Provide the [X, Y] coordinate of the cell's center where the given text is located.  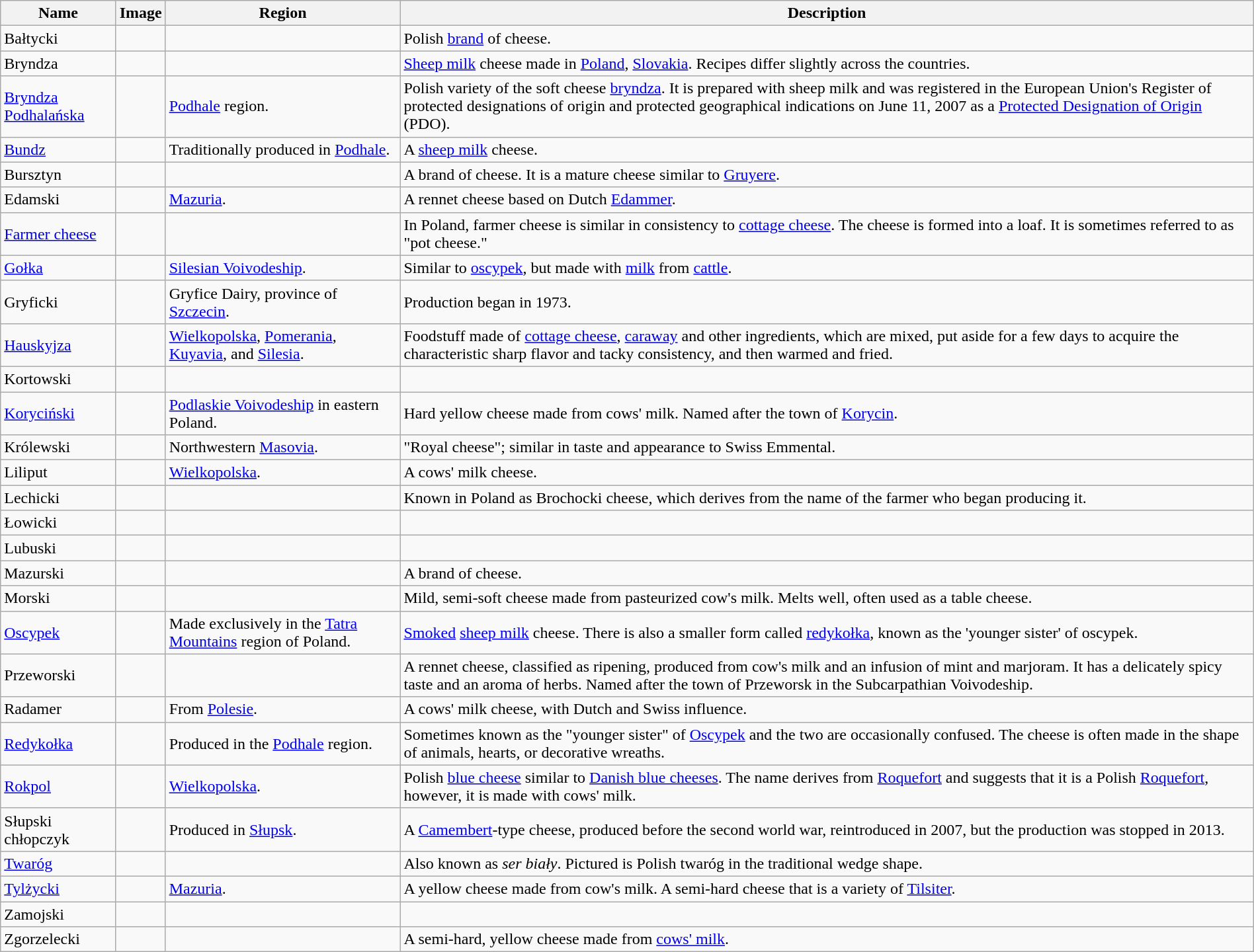
Podhale region. [283, 106]
Traditionally produced in Podhale. [283, 149]
Sheep milk cheese made in Poland, Slovakia. Recipes differ slightly across the countries. [827, 63]
Morski [58, 598]
Zamojski [58, 914]
Podlaskie Voivodeship in eastern Poland. [283, 413]
In Poland, farmer cheese is similar in consistency to cottage cheese. The cheese is formed into a loaf. It is sometimes referred to as "pot cheese." [827, 234]
Farmer cheese [58, 234]
Smoked sheep milk cheese. There is also a smaller form called redykołka, known as the 'younger sister' of oscypek. [827, 632]
Bursztyn [58, 175]
Bałtycki [58, 38]
Polish brand of cheese. [827, 38]
Gołka [58, 268]
Mild, semi-soft cheese made from pasteurized cow's milk. Melts well, often used as a table cheese. [827, 598]
Łowicki [58, 523]
Słupski chłopczyk [58, 829]
Bryndza Podhalańska [58, 106]
Gryficki [58, 301]
Made exclusively in the Tatra Mountains region of Poland. [283, 632]
Przeworski [58, 676]
Lubuski [58, 548]
A Camembert-type cheese, produced before the second world war, reintroduced in 2007, but the production was stopped in 2013. [827, 829]
Edamski [58, 200]
A cows' milk cheese. [827, 473]
From Polesie. [283, 709]
Zgorzelecki [58, 939]
A rennet cheese based on Dutch Edammer. [827, 200]
Liliput [58, 473]
Królewski [58, 448]
Radamer [58, 709]
A sheep milk cheese. [827, 149]
Image [140, 13]
Description [827, 13]
Produced in Słupsk. [283, 829]
A brand of cheese. [827, 573]
Twaróg [58, 863]
Region [283, 13]
Gryfice Dairy, province of Szczecin. [283, 301]
Known in Poland as Brochocki cheese, which derives from the name of the farmer who began producing it. [827, 498]
Bundz [58, 149]
Bryndza [58, 63]
Also known as ser biały. Pictured is Polish twaróg in the traditional wedge shape. [827, 863]
Wielkopolska, Pomerania, Kuyavia, and Silesia. [283, 345]
A brand of cheese. It is a mature cheese similar to Gruyere. [827, 175]
Similar to oscypek, but made with milk from cattle. [827, 268]
Redykołka [58, 743]
Koryciński [58, 413]
Hard yellow cheese made from cows' milk. Named after the town of Korycin. [827, 413]
Lechicki [58, 498]
Mazurski [58, 573]
A yellow cheese made from cow's milk. A semi-hard cheese that is a variety of Tilsiter. [827, 889]
Northwestern Masovia. [283, 448]
A cows' milk cheese, with Dutch and Swiss influence. [827, 709]
Tylżycki [58, 889]
Silesian Voivodeship. [283, 268]
A semi-hard, yellow cheese made from cows' milk. [827, 939]
Name [58, 13]
Oscypek [58, 632]
Hauskyjza [58, 345]
Kortowski [58, 379]
Rokpol [58, 787]
"Royal cheese"; similar in taste and appearance to Swiss Emmental. [827, 448]
Produced in the Podhale region. [283, 743]
Production began in 1973. [827, 301]
